From the cell containing the given text, extract its center point as (X, Y) coordinate. 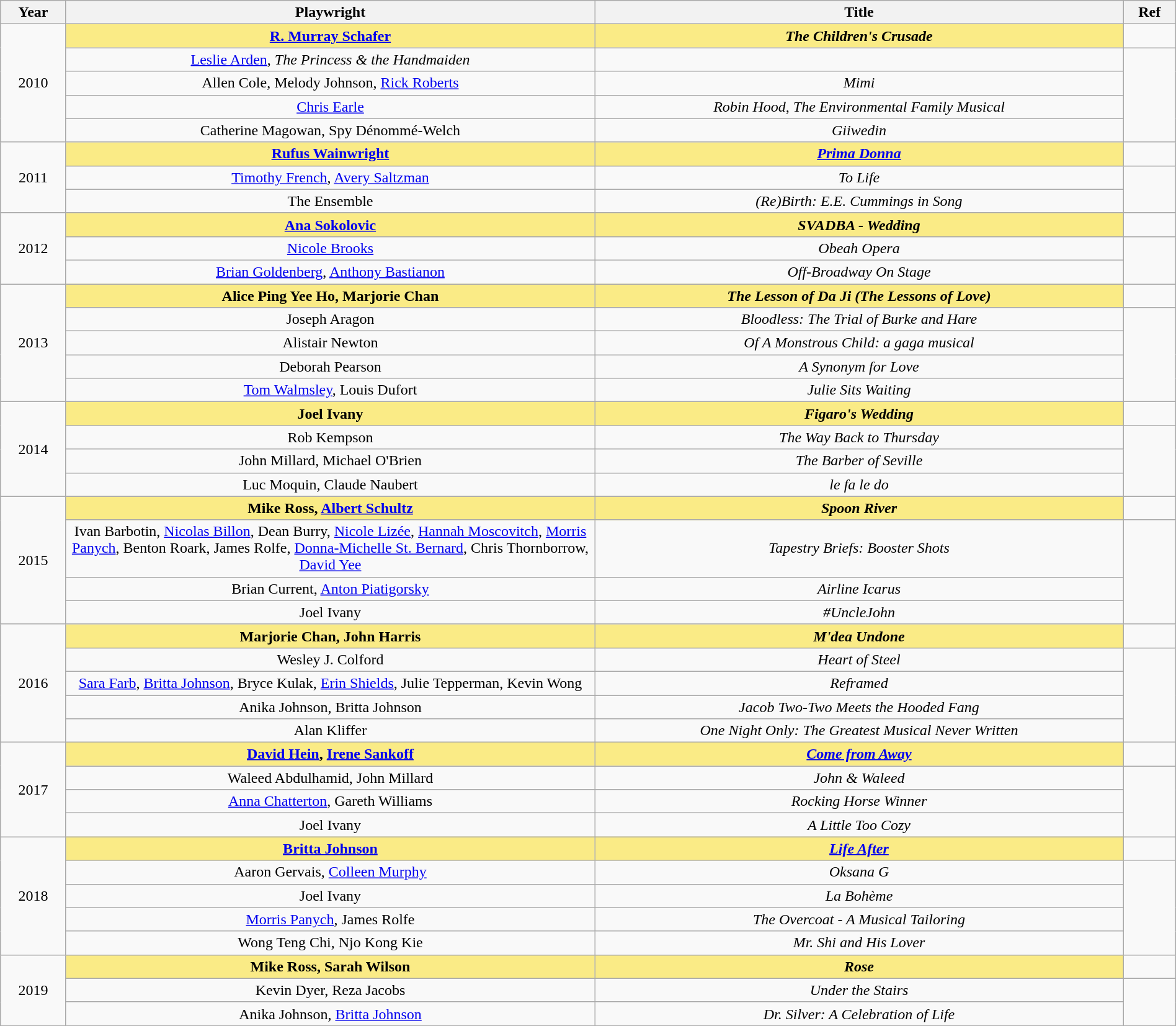
Sara Farb, Britta Johnson, Bryce Kulak, Erin Shields, Julie Tepperman, Kevin Wong (330, 683)
Luc Moquin, Claude Naubert (330, 484)
Alistair Newton (330, 343)
One Night Only: The Greatest Musical Never Written (860, 731)
2015 (33, 560)
Wesley J. Colford (330, 659)
Anna Chatterton, Gareth Williams (330, 801)
Rocking Horse Winner (860, 801)
(Re)Birth: E.E. Cummings in Song (860, 201)
SVADBA - Wedding (860, 225)
A Little Too Cozy (860, 825)
The Overcoat - A Musical Tailoring (860, 919)
Tapestry Briefs: Booster Shots (860, 548)
2011 (33, 177)
2018 (33, 896)
Spoon River (860, 508)
Nicole Brooks (330, 248)
Dr. Silver: A Celebration of Life (860, 1014)
Leslie Arden, The Princess & the Handmaiden (330, 60)
Ana Sokolovic (330, 225)
Julie Sits Waiting (860, 390)
2013 (33, 343)
To Life (860, 177)
Timothy French, Avery Saltzman (330, 177)
Of A Monstrous Child: a gaga musical (860, 343)
Obeah Opera (860, 248)
Bloodless: The Trial of Burke and Hare (860, 319)
Come from Away (860, 754)
Waleed Abdulhamid, John Millard (330, 778)
David Hein, Irene Sankoff (330, 754)
Year (33, 12)
Ref (1149, 12)
Playwright (330, 12)
Joseph Aragon (330, 319)
Kevin Dyer, Reza Jacobs (330, 990)
2014 (33, 449)
Alan Kliffer (330, 731)
Catherine Magowan, Spy Dénommé-Welch (330, 130)
Mr. Shi and His Lover (860, 943)
Title (860, 12)
Oksana G (860, 872)
Prima Donna (860, 154)
2017 (33, 790)
Rob Kempson (330, 437)
Allen Cole, Melody Johnson, Rick Roberts (330, 83)
Britta Johnson (330, 849)
Alice Ping Yee Ho, Marjorie Chan (330, 296)
Airline Icarus (860, 589)
le fa le do (860, 484)
Deborah Pearson (330, 367)
Wong Teng Chi, Njo Kong Kie (330, 943)
Mike Ross, Sarah Wilson (330, 966)
Brian Goldenberg, Anthony Bastianon (330, 272)
Life After (860, 849)
#UncleJohn (860, 612)
Mimi (860, 83)
2012 (33, 248)
Aaron Gervais, Colleen Murphy (330, 872)
2016 (33, 683)
Tom Walmsley, Louis Dufort (330, 390)
The Lesson of Da Ji (The Lessons of Love) (860, 296)
Off-Broadway On Stage (860, 272)
Mike Ross, Albert Schultz (330, 508)
Rufus Wainwright (330, 154)
Rose (860, 966)
The Ensemble (330, 201)
Robin Hood, The Environmental Family Musical (860, 107)
La Bohème (860, 896)
John Millard, Michael O'Brien (330, 461)
2019 (33, 990)
The Children's Crusade (860, 36)
Chris Earle (330, 107)
Under the Stairs (860, 990)
The Barber of Seville (860, 461)
Marjorie Chan, John Harris (330, 636)
M'dea Undone (860, 636)
2010 (33, 83)
John & Waleed (860, 778)
R. Murray Schafer (330, 36)
Heart of Steel (860, 659)
Giiwedin (860, 130)
Jacob Two-Two Meets the Hooded Fang (860, 707)
A Synonym for Love (860, 367)
Brian Current, Anton Piatigorsky (330, 589)
Reframed (860, 683)
The Way Back to Thursday (860, 437)
Morris Panych, James Rolfe (330, 919)
Figaro's Wedding (860, 414)
